Determine the (X, Y) coordinate at the center of the cell enclosing the given text.  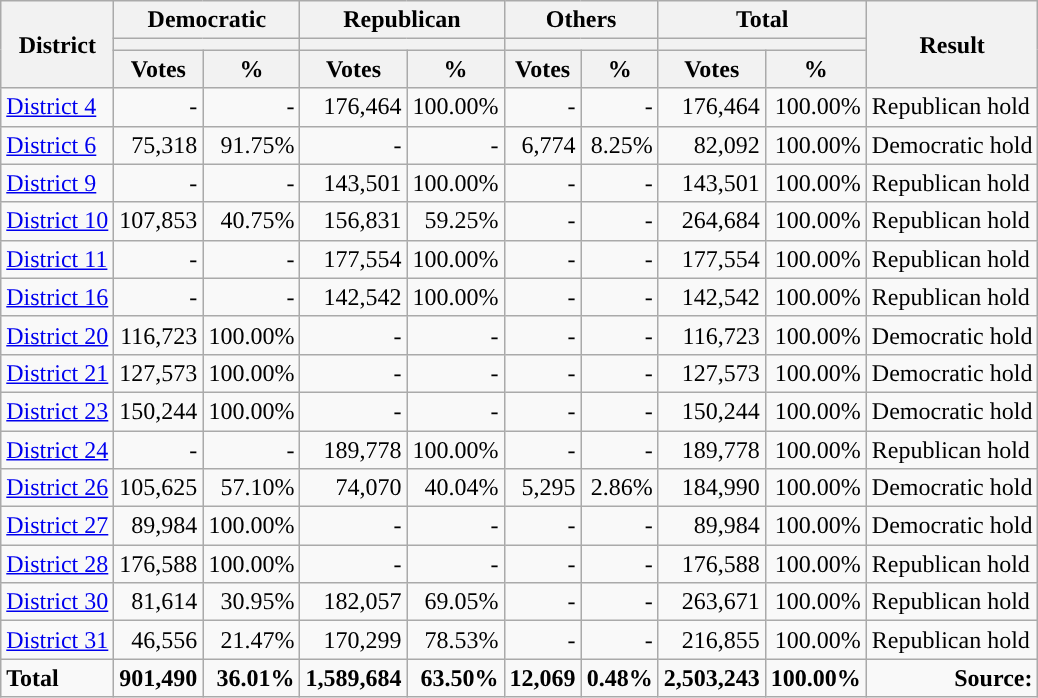
74,070 (354, 488)
2,503,243 (712, 678)
5,295 (542, 488)
District 27 (58, 526)
Source: (952, 678)
Democratic (207, 20)
105,625 (158, 488)
69.05% (456, 602)
82,092 (712, 145)
1,589,684 (354, 678)
0.48% (620, 678)
District 30 (58, 602)
District 9 (58, 183)
46,556 (158, 640)
District 24 (58, 449)
184,990 (712, 488)
59.25% (456, 221)
216,855 (712, 640)
8.25% (620, 145)
78.53% (456, 640)
District 21 (58, 373)
263,671 (712, 602)
91.75% (252, 145)
District (58, 44)
District 26 (58, 488)
District 4 (58, 107)
156,831 (354, 221)
Result (952, 44)
Others (581, 20)
District 16 (58, 297)
170,299 (354, 640)
901,490 (158, 678)
21.47% (252, 640)
182,057 (354, 602)
57.10% (252, 488)
40.75% (252, 221)
264,684 (712, 221)
12,069 (542, 678)
District 11 (58, 259)
63.50% (456, 678)
30.95% (252, 602)
District 28 (58, 564)
107,853 (158, 221)
Republican (402, 20)
40.04% (456, 488)
District 10 (58, 221)
District 6 (58, 145)
81,614 (158, 602)
2.86% (620, 488)
District 31 (58, 640)
6,774 (542, 145)
District 20 (58, 335)
District 23 (58, 411)
75,318 (158, 145)
36.01% (252, 678)
